Find where the given text appears and provide that cell's center as [x, y] coordinate. 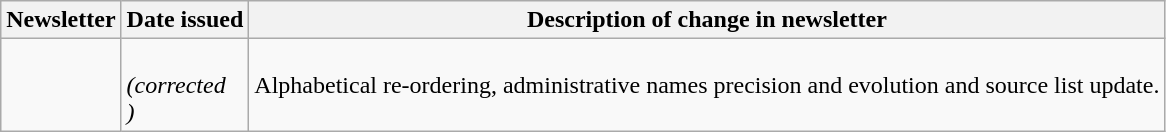
Newsletter [61, 20]
Alphabetical re-ordering, administrative names precision and evolution and source list update. [707, 85]
Description of change in newsletter [707, 20]
Date issued [185, 20]
(corrected ) [185, 85]
